From the cell containing the given text, extract its center point as (X, Y) coordinate. 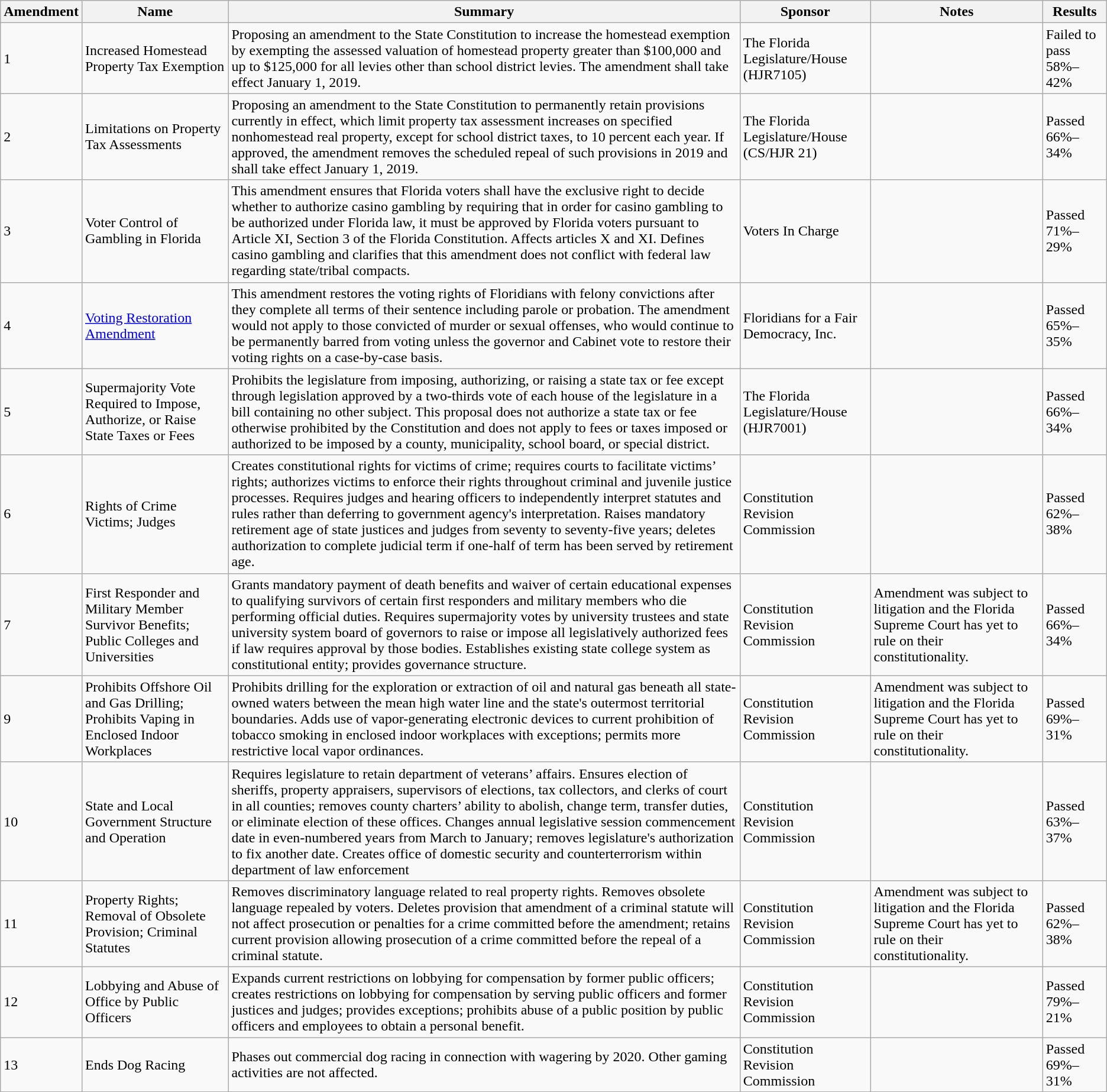
10 (41, 821)
Supermajority Vote Required to Impose, Authorize, or Raise State Taxes or Fees (155, 412)
9 (41, 719)
The Florida Legislature/House (HJR7105) (805, 58)
7 (41, 625)
5 (41, 412)
6 (41, 514)
Passed 79%–21% (1074, 1002)
2 (41, 137)
Name (155, 12)
1 (41, 58)
Limitations on Property Tax Assessments (155, 137)
Floridians for a Fair Democracy, Inc. (805, 325)
Increased Homestead Property Tax Exemption (155, 58)
Lobbying and Abuse of Office by Public Officers (155, 1002)
Voters In Charge (805, 231)
Summary (484, 12)
4 (41, 325)
3 (41, 231)
Passed 63%–37% (1074, 821)
The Florida Legislature/House (HJR7001) (805, 412)
Notes (957, 12)
Passed 71%–29% (1074, 231)
Voter Control of Gambling in Florida (155, 231)
Results (1074, 12)
The Florida Legislature/House (CS/HJR 21) (805, 137)
Sponsor (805, 12)
13 (41, 1065)
Passed 65%–35% (1074, 325)
Amendment (41, 12)
Property Rights; Removal of Obsolete Provision; Criminal Statutes (155, 923)
State and Local Government Structure and Operation (155, 821)
Voting Restoration Amendment (155, 325)
Rights of Crime Victims; Judges (155, 514)
Ends Dog Racing (155, 1065)
11 (41, 923)
Prohibits Offshore Oil and Gas Drilling; Prohibits Vaping in Enclosed Indoor Workplaces (155, 719)
First Responder and Military Member Survivor Benefits; Public Colleges and Universities (155, 625)
12 (41, 1002)
Phases out commercial dog racing in connection with wagering by 2020. Other gaming activities are not affected. (484, 1065)
Failed to pass 58%–42% (1074, 58)
